From the cell containing the given text, extract its center point as (X, Y) coordinate. 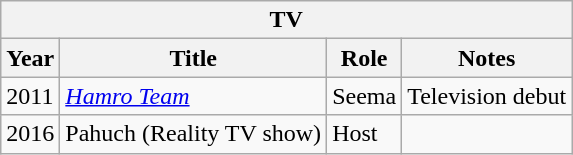
Pahuch (Reality TV show) (194, 134)
2011 (30, 96)
Title (194, 58)
Television debut (487, 96)
2016 (30, 134)
Notes (487, 58)
Role (364, 58)
Year (30, 58)
TV (286, 20)
Host (364, 134)
Hamro Team (194, 96)
Seema (364, 96)
